Scan for the cell matching the given text and deliver its (X, Y) coordinate at center. 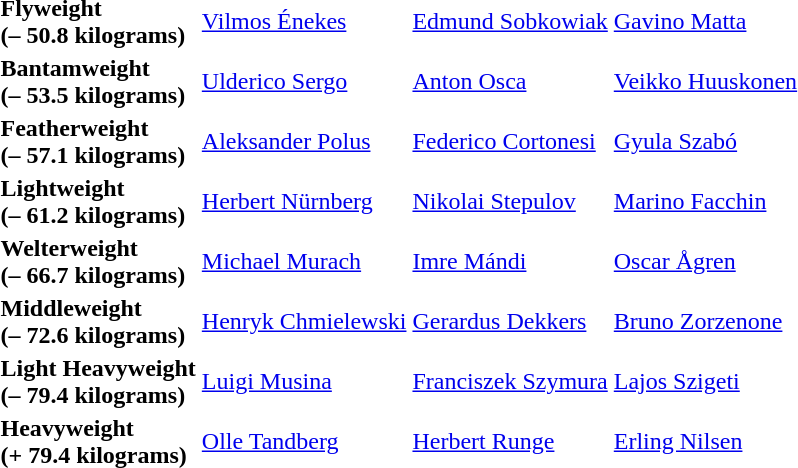
Michael Murach (304, 262)
Ulderico Sergo (304, 82)
Aleksander Polus (304, 142)
Marino Facchin (705, 202)
Imre Mándi (510, 262)
Gyula Szabó (705, 142)
Franciszek Szymura (510, 382)
Federico Cortonesi (510, 142)
Henryk Chmielewski (304, 322)
Gerardus Dekkers (510, 322)
Bruno Zorzenone (705, 322)
Oscar Ågren (705, 262)
Luigi Musina (304, 382)
Anton Osca (510, 82)
Lajos Szigeti (705, 382)
Herbert Nürnberg (304, 202)
Nikolai Stepulov (510, 202)
Veikko Huuskonen (705, 82)
